Capture the cell that displays the provided text and extract its [X, Y] central coordinate. 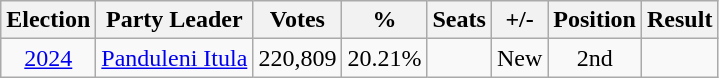
2024 [48, 58]
Panduleni Itula [174, 58]
20.21% [384, 58]
New [519, 58]
2nd [595, 58]
220,809 [298, 58]
Votes [298, 20]
Seats [459, 20]
+/- [519, 20]
Party Leader [174, 20]
Election [48, 20]
Result [680, 20]
% [384, 20]
Position [595, 20]
